Locate the cell with the specified text and output its (x, y) center coordinate. 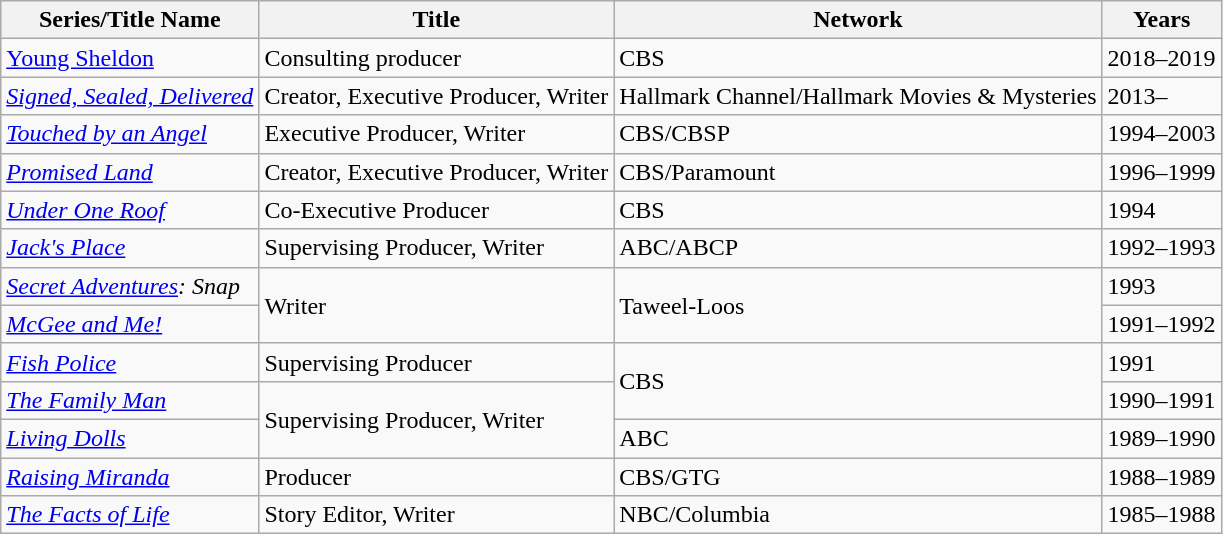
McGee and Me! (130, 324)
1994 (1162, 210)
2013– (1162, 96)
Writer (436, 305)
1994–2003 (1162, 134)
Touched by an Angel (130, 134)
Producer (436, 477)
2018–2019 (1162, 58)
Co-Executive Producer (436, 210)
Story Editor, Writer (436, 515)
Jack's Place (130, 248)
1990–1991 (1162, 400)
The Facts of Life (130, 515)
Hallmark Channel/Hallmark Movies & Mysteries (858, 96)
1991 (1162, 362)
1991–1992 (1162, 324)
Signed, Sealed, Delivered (130, 96)
Secret Adventures: Snap (130, 286)
Fish Police (130, 362)
Network (858, 20)
The Family Man (130, 400)
CBS/CBSP (858, 134)
1996–1999 (1162, 172)
Under One Roof (130, 210)
1985–1988 (1162, 515)
Years (1162, 20)
NBC/Columbia (858, 515)
Series/Title Name (130, 20)
Raising Miranda (130, 477)
Living Dolls (130, 438)
Promised Land (130, 172)
Title (436, 20)
1989–1990 (1162, 438)
ABC/ABCP (858, 248)
1992–1993 (1162, 248)
1993 (1162, 286)
Executive Producer, Writer (436, 134)
Taweel-Loos (858, 305)
ABC (858, 438)
1988–1989 (1162, 477)
Young Sheldon (130, 58)
Supervising Producer (436, 362)
CBS/Paramount (858, 172)
Consulting producer (436, 58)
CBS/GTG (858, 477)
